Provide the [x, y] coordinate of the cell's center where the given text is located.  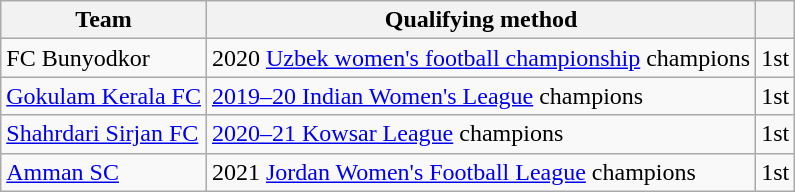
FC Bunyodkor [104, 58]
2021 Jordan Women's Football League champions [480, 172]
Shahrdari Sirjan FC [104, 134]
Qualifying method [480, 20]
2020 Uzbek women's football championship champions [480, 58]
Amman SC [104, 172]
2020–21 Kowsar League champions [480, 134]
2019–20 Indian Women's League champions [480, 96]
Team [104, 20]
Gokulam Kerala FC [104, 96]
